Return the [X, Y] coordinate for the center point of the cell that contains the specified text.  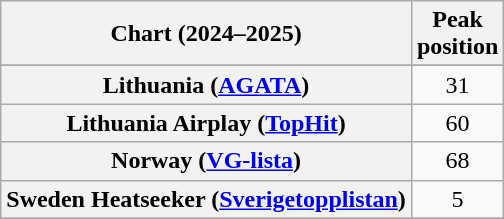
31 [457, 85]
Sweden Heatseeker (Sverigetopplistan) [206, 199]
Lithuania Airplay (TopHit) [206, 123]
60 [457, 123]
Lithuania (AGATA) [206, 85]
68 [457, 161]
5 [457, 199]
Peakposition [457, 34]
Norway (VG-lista) [206, 161]
Chart (2024–2025) [206, 34]
